For the text-containing cell, return its midpoint in [x, y] coordinate format. 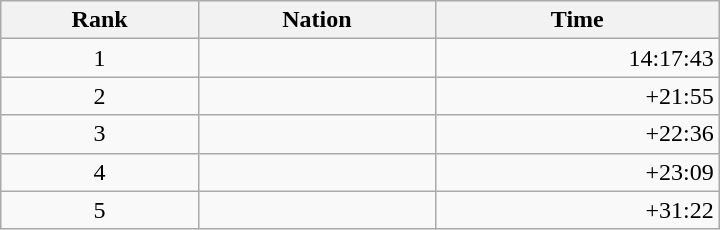
3 [100, 134]
4 [100, 172]
+21:55 [577, 96]
Nation [316, 20]
14:17:43 [577, 58]
+31:22 [577, 210]
+22:36 [577, 134]
2 [100, 96]
1 [100, 58]
Time [577, 20]
5 [100, 210]
Rank [100, 20]
+23:09 [577, 172]
